Search for the cell housing the specified text and yield its (x, y) center coordinate. 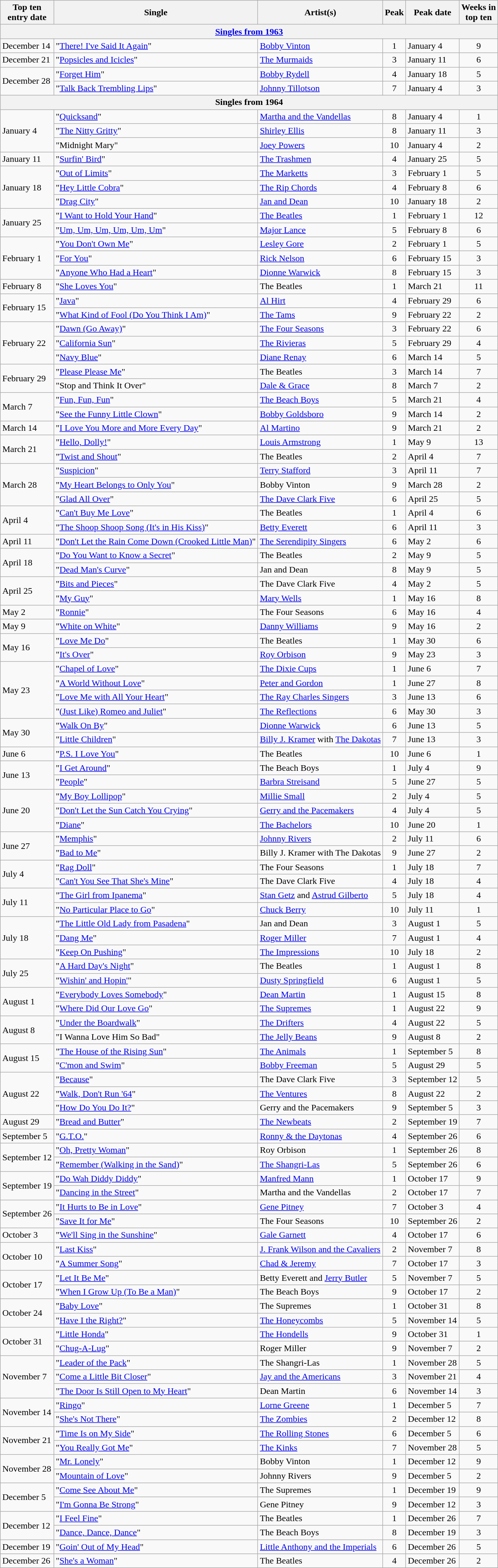
"Baby Love" (156, 1306)
The Honeycombs (320, 1320)
Dusty Springfield (320, 980)
"Can't You See That She's Mine" (156, 881)
"The Door Is Still Open to My Heart" (156, 1391)
"We'll Sing in the Sunshine" (156, 1235)
Al Martino (320, 428)
"Under the Boardwalk" (156, 1023)
"Let It Be Me" (156, 1277)
Al Hirt (320, 301)
"The Girl from Ipanema" (156, 895)
Betty Everett (320, 527)
December 28 (27, 81)
"When I Grow Up (To Be a Man)" (156, 1292)
"It Hurts to Be in Love" (156, 1207)
"Bad to Me" (156, 853)
"Little Children" (156, 740)
The Zombies (320, 1419)
"I Want to Hold Your Hand" (156, 216)
"Forget Him" (156, 74)
"Don't Let the Rain Come Down (Crooked Little Man)" (156, 541)
December 21 (27, 60)
"A World Without Love" (156, 683)
"People" (156, 782)
"Diane" (156, 824)
"Wishin' and Hopin'" (156, 980)
"Love Me with All Your Heart" (156, 697)
The Rip Chords (320, 187)
"Save It for Me" (156, 1221)
"Remember (Walking in the Sand)" (156, 1164)
"My Boy Lollipop" (156, 796)
"Where Did Our Love Go" (156, 1009)
"Goin' Out of My Head" (156, 1546)
"What Kind of Fool (Do You Think I Am)" (156, 315)
Millie Small (320, 796)
December 14 (27, 46)
"Oh, Pretty Woman" (156, 1150)
The Reflections (320, 711)
"Java" (156, 301)
"Stop and Think It Over" (156, 385)
"She's a Woman" (156, 1561)
Artist(s) (320, 13)
Mary Wells (320, 598)
The Hondells (320, 1334)
Louis Armstrong (320, 442)
"Ronnie" (156, 612)
Bobby Rydell (320, 74)
"G.T.O." (156, 1136)
The Rivieras (320, 343)
"Do Wah Diddy Diddy" (156, 1179)
"How Do You Do It?" (156, 1108)
The Ray Charles Singers (320, 697)
The Animals (320, 1051)
Peak (395, 13)
October 10 (27, 1256)
The Newbeats (320, 1122)
"Because" (156, 1079)
Barbra Streisand (320, 782)
"Um, Um, Um, Um, Um, Um" (156, 230)
Rick Nelson (320, 258)
The Murmaids (320, 60)
The Drifters (320, 1023)
"P.S. I Love You" (156, 754)
"Everybody Loves Somebody" (156, 994)
"Come a Little Bit Closer" (156, 1377)
April 18 (27, 562)
"I Love You More and More Every Day" (156, 428)
Manfred Mann (320, 1179)
"Last Kiss" (156, 1249)
"Please Please Me" (156, 371)
The Serendipity Singers (320, 541)
Terry Stafford (320, 471)
The Tams (320, 315)
"I Feel Fine" (156, 1518)
"Bread and Butter" (156, 1122)
"Popsicles and Icicles" (156, 60)
"Dang Me" (156, 938)
11 (479, 286)
Joey Powers (320, 145)
"Memphis" (156, 838)
"No Particular Place to Go" (156, 910)
"Hello, Dolly!" (156, 442)
The Jelly Beans (320, 1037)
"The Nitty Gritty" (156, 131)
Betty Everett and Jerry Butler (320, 1277)
Dale & Grace (320, 385)
"Come See About Me" (156, 1490)
Diane Renay (320, 357)
Peter and Gordon (320, 683)
"Talk Back Trembling Lips" (156, 88)
The Impressions (320, 952)
"I Get Around" (156, 768)
"A Summer Song" (156, 1263)
"Walk, Don't Run '64" (156, 1093)
Major Lance (320, 230)
"Dead Man's Curve" (156, 570)
"Don't Let the Sun Catch You Crying" (156, 810)
"White on White" (156, 626)
"Navy Blue" (156, 357)
The Kinks (320, 1447)
"She's Not There" (156, 1419)
Little Anthony and the Imperials (320, 1546)
"California Sun" (156, 343)
"Can't Buy Me Love" (156, 513)
Danny Williams (320, 626)
"Midnight Mary" (156, 145)
Lorne Greene (320, 1405)
Chuck Berry (320, 910)
"Drag City" (156, 202)
The Marketts (320, 173)
Shirley Ellis (320, 131)
"Have I the Right?" (156, 1320)
October 24 (27, 1313)
The Bachelors (320, 824)
Single (156, 13)
"See the Funny Little Clown" (156, 414)
Johnny Tillotson (320, 88)
"Suspicion" (156, 471)
Gale Garnett (320, 1235)
Stan Getz and Astrud Gilberto (320, 895)
"Bits and Pieces" (156, 584)
"My Heart Belongs to Only You" (156, 485)
"Leader of the Pack" (156, 1363)
"Dance, Dance, Dance" (156, 1532)
"Twist and Shout" (156, 456)
"C'mon and Swim" (156, 1065)
"Love Me Do" (156, 640)
"Dancing in the Street" (156, 1193)
"Walk On By" (156, 725)
The Rolling Stones (320, 1433)
12 (479, 216)
Singles from 1963 (249, 32)
Ronny & the Daytonas (320, 1136)
"The Little Old Lady from Pasadena" (156, 924)
"Time Is on My Side" (156, 1433)
"Glad All Over" (156, 499)
"Dawn (Go Away)" (156, 329)
"You Don't Own Me" (156, 244)
"She Loves You" (156, 286)
"Anyone Who Had a Heart" (156, 272)
Peak date (432, 13)
13 (479, 442)
Weeks intop ten (479, 13)
Bobby Freeman (320, 1065)
"Hey Little Cobra" (156, 187)
Lesley Gore (320, 244)
"It's Over" (156, 655)
"For You" (156, 258)
"Chapel of Love" (156, 669)
Chad & Jeremy (320, 1263)
Jay and the Americans (320, 1377)
"You Really Got Me" (156, 1447)
"There! I've Said It Again" (156, 46)
Singles from 1964 (249, 102)
The Ventures (320, 1093)
"I'm Gonna Be Strong" (156, 1504)
Bobby Goldsboro (320, 414)
"Mr. Lonely" (156, 1462)
"The House of the Rising Sun" (156, 1051)
Top tenentry date (27, 13)
"Keep On Pushing" (156, 952)
The Trashmen (320, 159)
"My Guy" (156, 598)
"Chug-A-Lug" (156, 1349)
"Out of Limits" (156, 173)
"Surfin' Bird" (156, 159)
"Rag Doll" (156, 867)
"Mountain of Love" (156, 1476)
"Fun, Fun, Fun" (156, 400)
J. Frank Wilson and the Cavaliers (320, 1249)
"A Hard Day's Night" (156, 966)
"Little Honda" (156, 1334)
July 25 (27, 973)
"Do You Want to Know a Secret" (156, 555)
"Ringo" (156, 1405)
"Quicksand" (156, 116)
"I Wanna Love Him So Bad" (156, 1037)
The Dixie Cups (320, 669)
"The Shoop Shoop Song (It's in His Kiss)" (156, 527)
"(Just Like) Romeo and Juliet" (156, 711)
